Return the (X, Y) coordinate for the center point of the cell that contains the specified text.  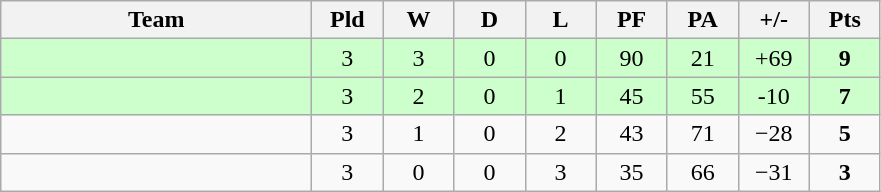
43 (632, 134)
Pts (844, 20)
PF (632, 20)
90 (632, 58)
9 (844, 58)
71 (702, 134)
W (418, 20)
35 (632, 172)
Team (156, 20)
D (490, 20)
7 (844, 96)
66 (702, 172)
−31 (774, 172)
55 (702, 96)
5 (844, 134)
+69 (774, 58)
+/- (774, 20)
PA (702, 20)
45 (632, 96)
−28 (774, 134)
L (560, 20)
21 (702, 58)
Pld (348, 20)
-10 (774, 96)
